Determine the (x, y) coordinate at the center of the cell enclosing the given text.  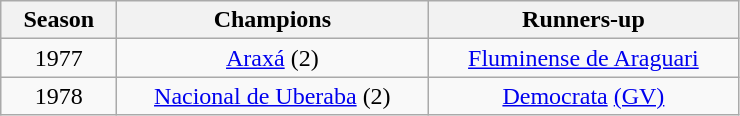
1978 (59, 96)
Democrata (GV) (584, 96)
Runners-up (584, 20)
Fluminense de Araguari (584, 58)
1977 (59, 58)
Champions (272, 20)
Season (59, 20)
Nacional de Uberaba (2) (272, 96)
Araxá (2) (272, 58)
